Search for the cell housing the specified text and yield its [X, Y] center coordinate. 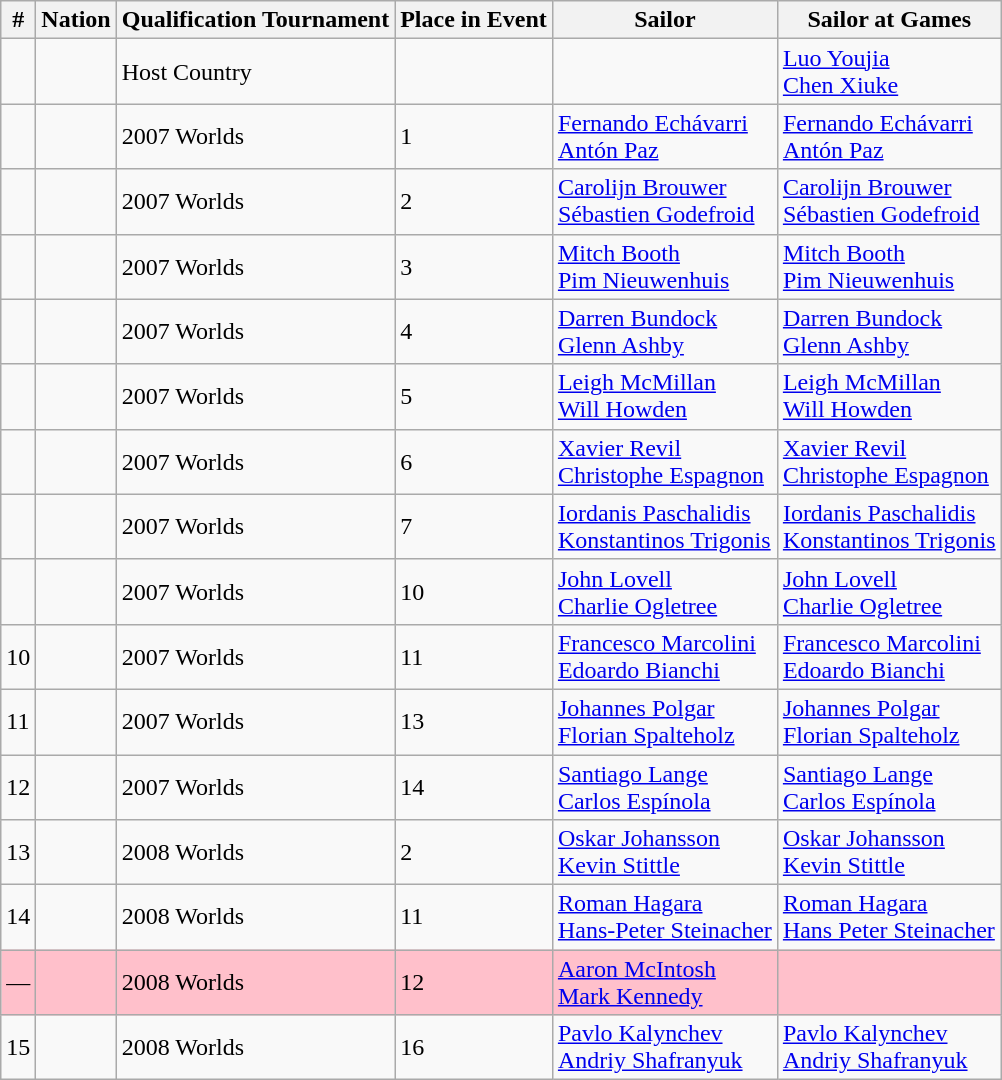
3 [474, 266]
16 [474, 1048]
Aaron McIntoshMark Kennedy [664, 982]
# [18, 20]
Nation [76, 20]
Sailor at Games [889, 20]
5 [474, 396]
Sailor [664, 20]
Roman HagaraHans-Peter Steinacher [664, 918]
15 [18, 1048]
Place in Event [474, 20]
1 [474, 136]
Luo YoujiaChen Xiuke [889, 72]
6 [474, 462]
Roman HagaraHans Peter Steinacher [889, 918]
Host Country [255, 72]
Qualification Tournament [255, 20]
4 [474, 332]
— [18, 982]
7 [474, 526]
